From the cell containing the given text, extract its center point as [X, Y] coordinate. 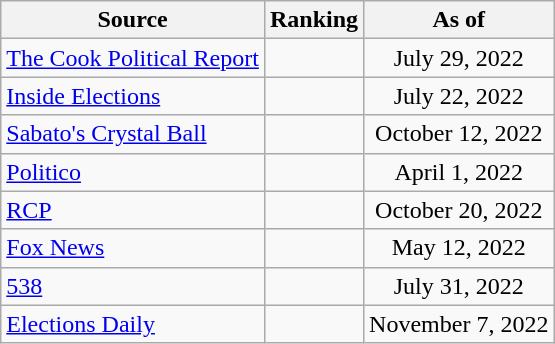
Sabato's Crystal Ball [133, 134]
Politico [133, 172]
Elections Daily [133, 324]
July 22, 2022 [459, 96]
April 1, 2022 [459, 172]
Inside Elections [133, 96]
RCP [133, 210]
October 12, 2022 [459, 134]
The Cook Political Report [133, 58]
Source [133, 20]
November 7, 2022 [459, 324]
Ranking [314, 20]
October 20, 2022 [459, 210]
July 29, 2022 [459, 58]
Fox News [133, 248]
May 12, 2022 [459, 248]
538 [133, 286]
July 31, 2022 [459, 286]
As of [459, 20]
